Pinpoint the cell where the given text exists, returning its [x, y] midpoint coordinate. 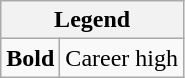
Legend [92, 20]
Career high [122, 58]
Bold [30, 58]
